Locate the cell with the specified text and output its (X, Y) center coordinate. 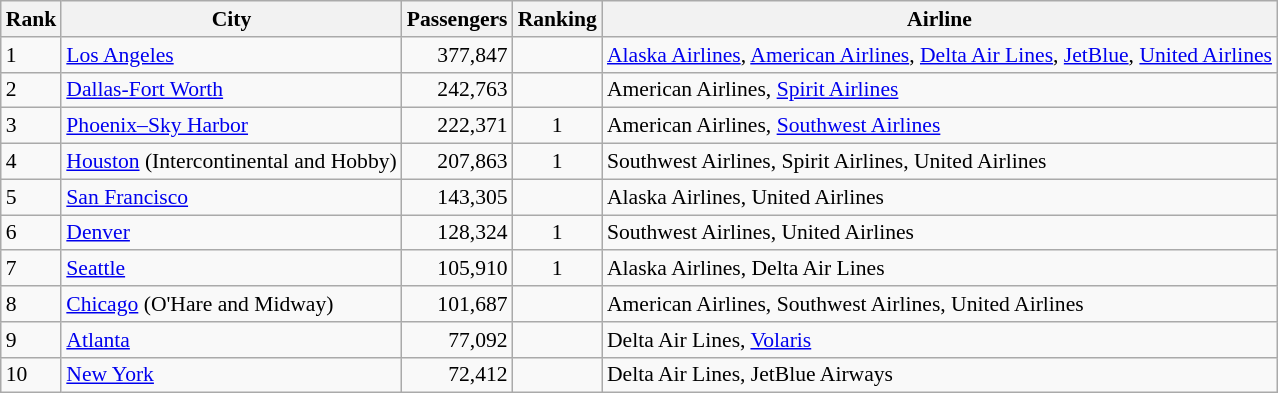
Ranking (558, 19)
128,324 (458, 233)
Dallas-Fort Worth (231, 90)
10 (32, 375)
Southwest Airlines, Spirit Airlines, United Airlines (940, 162)
105,910 (458, 269)
3 (32, 126)
4 (32, 162)
242,763 (458, 90)
Delta Air Lines, JetBlue Airways (940, 375)
7 (32, 269)
American Airlines, Spirit Airlines (940, 90)
Houston (Intercontinental and Hobby) (231, 162)
Rank (32, 19)
Alaska Airlines, United Airlines (940, 197)
5 (32, 197)
8 (32, 304)
72,412 (458, 375)
77,092 (458, 340)
101,687 (458, 304)
6 (32, 233)
2 (32, 90)
Los Angeles (231, 55)
San Francisco (231, 197)
377,847 (458, 55)
Chicago (O'Hare and Midway) (231, 304)
New York (231, 375)
207,863 (458, 162)
Alaska Airlines, Delta Air Lines (940, 269)
9 (32, 340)
Southwest Airlines, United Airlines (940, 233)
City (231, 19)
Phoenix–Sky Harbor (231, 126)
Seattle (231, 269)
Atlanta (231, 340)
143,305 (458, 197)
Airline (940, 19)
Delta Air Lines, Volaris (940, 340)
Passengers (458, 19)
Denver (231, 233)
Alaska Airlines, American Airlines, Delta Air Lines, JetBlue, United Airlines (940, 55)
American Airlines, Southwest Airlines, United Airlines (940, 304)
222,371 (458, 126)
American Airlines, Southwest Airlines (940, 126)
